For the text-containing cell, return its midpoint in [X, Y] coordinate format. 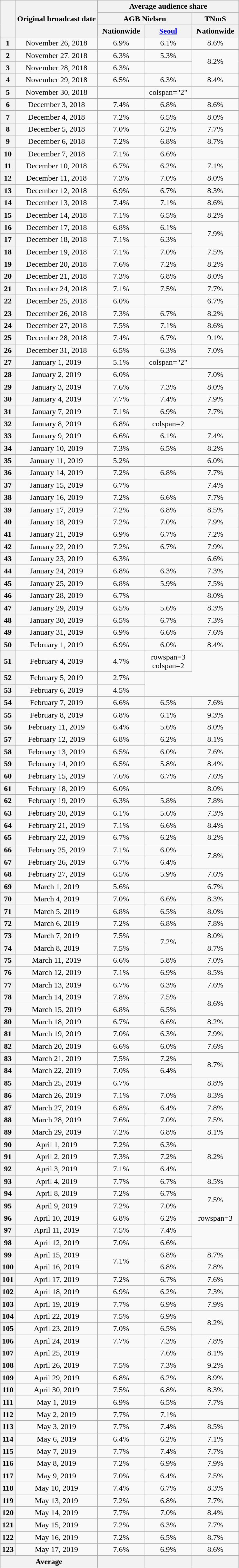
76 [8, 973]
Average [49, 1562]
42 [8, 547]
rowspan=3 colspan=2 [168, 661]
December 27, 2018 [57, 325]
10 [8, 154]
49 [8, 632]
85 [8, 1083]
December 10, 2018 [57, 166]
5 [8, 92]
9.1% [215, 338]
102 [8, 1292]
119 [8, 1500]
18 [8, 252]
December 25, 2018 [57, 301]
86 [8, 1095]
111 [8, 1402]
110 [8, 1390]
April 25, 2019 [57, 1353]
123 [8, 1550]
117 [8, 1476]
February 15, 2019 [57, 776]
25 [8, 338]
rowspan=3 [215, 1218]
January 14, 2019 [57, 473]
May 9, 2019 [57, 1476]
120 [8, 1513]
April 3, 2019 [57, 1169]
4 [8, 80]
March 19, 2019 [57, 1034]
29 [8, 387]
February 12, 2019 [57, 739]
colspan=2 [168, 424]
February 4, 2019 [57, 661]
January 28, 2019 [57, 596]
April 10, 2019 [57, 1218]
November 30, 2018 [57, 92]
22 [8, 301]
April 12, 2019 [57, 1243]
38 [8, 497]
April 2, 2019 [57, 1157]
75 [8, 960]
AGB Nielsen [144, 19]
May 1, 2019 [57, 1402]
65 [8, 838]
April 26, 2019 [57, 1365]
115 [8, 1451]
93 [8, 1181]
27 [8, 362]
47 [8, 608]
23 [8, 313]
5.2% [121, 461]
February 11, 2019 [57, 727]
13 [8, 191]
116 [8, 1464]
March 20, 2019 [57, 1046]
70 [8, 899]
February 6, 2019 [57, 690]
May 8, 2019 [57, 1464]
May 15, 2019 [57, 1525]
December 5, 2018 [57, 129]
62 [8, 801]
114 [8, 1439]
54 [8, 702]
December 18, 2018 [57, 240]
November 26, 2018 [57, 43]
71 [8, 911]
32 [8, 424]
24 [8, 325]
43 [8, 559]
67 [8, 862]
80 [8, 1022]
78 [8, 997]
January 21, 2019 [57, 534]
91 [8, 1157]
20 [8, 276]
January 23, 2019 [57, 559]
May 2, 2019 [57, 1414]
March 21, 2019 [57, 1058]
41 [8, 534]
9 [8, 141]
36 [8, 473]
March 8, 2019 [57, 948]
February 25, 2019 [57, 850]
April 15, 2019 [57, 1255]
January 16, 2019 [57, 497]
Average audience share [168, 6]
31 [8, 412]
March 5, 2019 [57, 911]
84 [8, 1071]
99 [8, 1255]
122 [8, 1537]
January 29, 2019 [57, 608]
103 [8, 1304]
40 [8, 522]
January 31, 2019 [57, 632]
73 [8, 936]
January 30, 2019 [57, 620]
December 21, 2018 [57, 276]
November 27, 2018 [57, 55]
January 1, 2019 [57, 362]
14 [8, 203]
December 20, 2018 [57, 264]
April 16, 2019 [57, 1267]
52 [8, 678]
8.8% [215, 1083]
April 18, 2019 [57, 1292]
May 10, 2019 [57, 1488]
30 [8, 399]
March 29, 2019 [57, 1132]
February 26, 2019 [57, 862]
December 11, 2018 [57, 178]
April 8, 2019 [57, 1194]
64 [8, 825]
74 [8, 948]
101 [8, 1279]
December 12, 2018 [57, 191]
69 [8, 887]
2.7% [121, 678]
88 [8, 1120]
Seoul [168, 31]
February 14, 2019 [57, 764]
April 1, 2019 [57, 1145]
April 24, 2019 [57, 1341]
7 [8, 117]
February 5, 2019 [57, 678]
96 [8, 1218]
61 [8, 789]
May 17, 2019 [57, 1550]
February 20, 2019 [57, 813]
59 [8, 764]
May 16, 2019 [57, 1537]
April 23, 2019 [57, 1328]
February 7, 2019 [57, 702]
December 14, 2018 [57, 215]
January 22, 2019 [57, 547]
100 [8, 1267]
March 4, 2019 [57, 899]
December 6, 2018 [57, 141]
17 [8, 240]
December 19, 2018 [57, 252]
37 [8, 485]
57 [8, 739]
March 12, 2019 [57, 973]
Original broadcast date [57, 19]
April 17, 2019 [57, 1279]
March 6, 2019 [57, 923]
77 [8, 985]
4.5% [121, 690]
January 7, 2019 [57, 412]
19 [8, 264]
November 28, 2018 [57, 68]
February 22, 2019 [57, 838]
February 18, 2019 [57, 789]
March 22, 2019 [57, 1071]
April 29, 2019 [57, 1378]
46 [8, 596]
January 10, 2019 [57, 448]
83 [8, 1058]
28 [8, 375]
113 [8, 1427]
May 14, 2019 [57, 1513]
January 3, 2019 [57, 387]
9.3% [215, 715]
11 [8, 166]
121 [8, 1525]
January 15, 2019 [57, 485]
February 21, 2019 [57, 825]
109 [8, 1378]
60 [8, 776]
March 1, 2019 [57, 887]
82 [8, 1046]
May 13, 2019 [57, 1500]
58 [8, 752]
April 11, 2019 [57, 1230]
May 3, 2019 [57, 1427]
February 27, 2019 [57, 874]
December 4, 2018 [57, 117]
April 19, 2019 [57, 1304]
January 2, 2019 [57, 375]
97 [8, 1230]
November 29, 2018 [57, 80]
51 [8, 661]
December 13, 2018 [57, 203]
98 [8, 1243]
89 [8, 1132]
February 8, 2019 [57, 715]
95 [8, 1206]
81 [8, 1034]
5.1% [121, 362]
118 [8, 1488]
January 11, 2019 [57, 461]
4.7% [121, 661]
12 [8, 178]
December 31, 2018 [57, 350]
March 15, 2019 [57, 1009]
72 [8, 923]
January 8, 2019 [57, 424]
8.9% [215, 1378]
March 18, 2019 [57, 1022]
39 [8, 510]
March 28, 2019 [57, 1120]
34 [8, 448]
January 24, 2019 [57, 571]
104 [8, 1316]
94 [8, 1194]
50 [8, 645]
February 13, 2019 [57, 752]
January 17, 2019 [57, 510]
16 [8, 227]
105 [8, 1328]
106 [8, 1341]
35 [8, 461]
April 30, 2019 [57, 1390]
6 [8, 104]
45 [8, 583]
108 [8, 1365]
53 [8, 690]
87 [8, 1107]
48 [8, 620]
15 [8, 215]
44 [8, 571]
56 [8, 727]
February 19, 2019 [57, 801]
TNmS [215, 19]
66 [8, 850]
May 7, 2019 [57, 1451]
March 7, 2019 [57, 936]
December 7, 2018 [57, 154]
April 22, 2019 [57, 1316]
9.2% [215, 1365]
February 1, 2019 [57, 645]
December 28, 2018 [57, 338]
107 [8, 1353]
January 18, 2019 [57, 522]
1 [8, 43]
79 [8, 1009]
December 24, 2018 [57, 289]
May 6, 2019 [57, 1439]
92 [8, 1169]
March 14, 2019 [57, 997]
68 [8, 874]
December 26, 2018 [57, 313]
March 26, 2019 [57, 1095]
December 17, 2018 [57, 227]
January 9, 2019 [57, 436]
26 [8, 350]
January 25, 2019 [57, 583]
April 9, 2019 [57, 1206]
March 11, 2019 [57, 960]
33 [8, 436]
90 [8, 1145]
21 [8, 289]
112 [8, 1414]
April 4, 2019 [57, 1181]
December 3, 2018 [57, 104]
2 [8, 55]
5.3% [168, 55]
March 25, 2019 [57, 1083]
3 [8, 68]
55 [8, 715]
8 [8, 129]
January 4, 2019 [57, 399]
March 27, 2019 [57, 1107]
63 [8, 813]
March 13, 2019 [57, 985]
